Output the (x, y) coordinate of the center of the cell containing the given text.  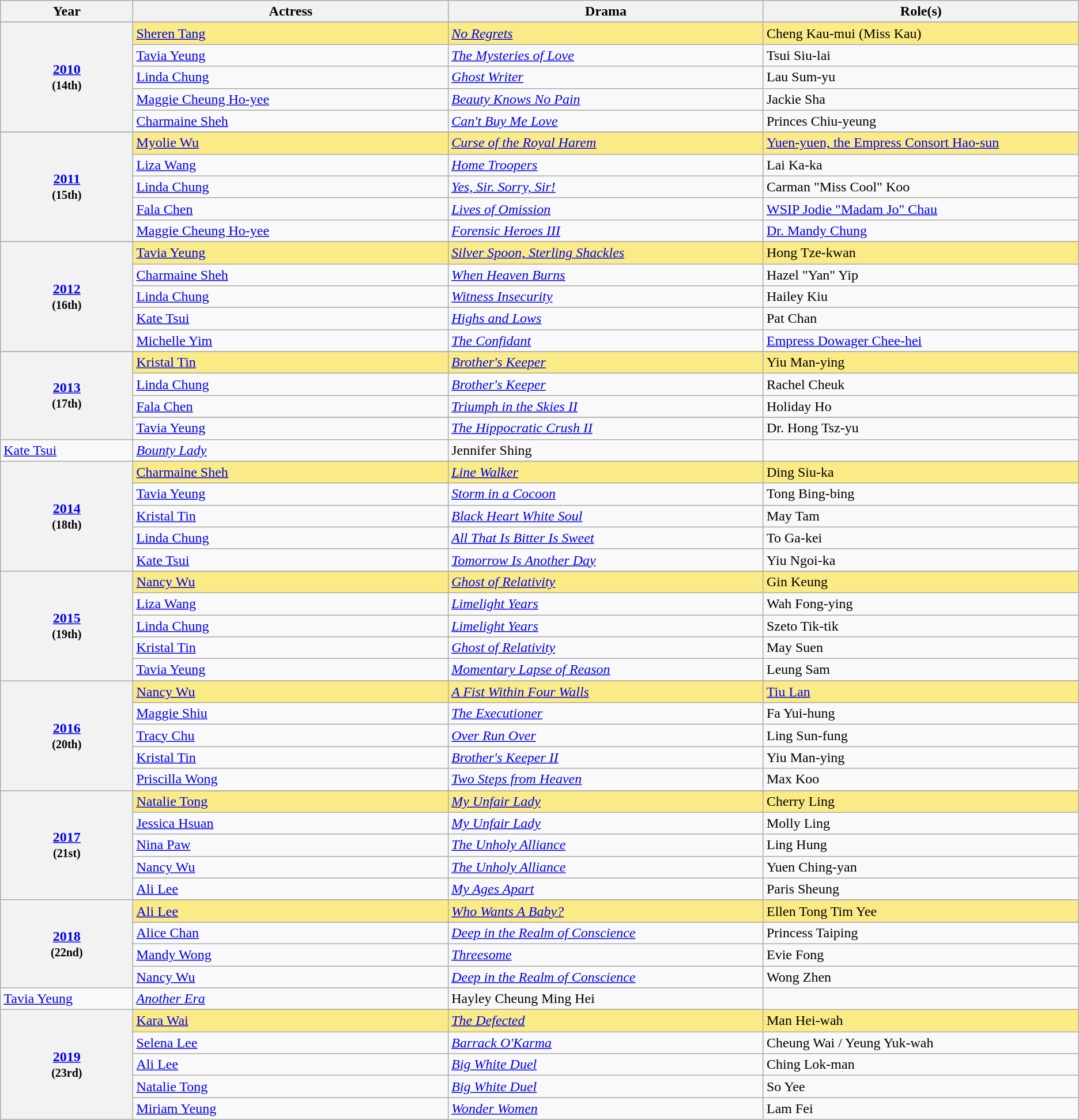
Curse of the Royal Harem (606, 143)
No Regrets (606, 33)
Pat Chan (921, 319)
Ling Sun-fung (921, 736)
Gin Keung (921, 582)
2012(16th) (67, 296)
Yiu Ngoi-ka (921, 560)
Fa Yui-hung (921, 714)
Nina Paw (290, 845)
Miriam Yeung (290, 1108)
The Confidant (606, 341)
Tomorrow Is Another Day (606, 560)
The Defected (606, 1021)
Princess Taiping (921, 933)
Can't Buy Me Love (606, 121)
Cheung Wai / Yeung Yuk-wah (921, 1043)
Alice Chan (290, 933)
Dr. Hong Tsz-yu (921, 428)
Another Era (290, 999)
Tiu Lan (921, 692)
Lam Fei (921, 1108)
Rachel Cheuk (921, 384)
Drama (606, 12)
Barrack O'Karma (606, 1043)
Storm in a Cocoon (606, 494)
Evie Fong (921, 955)
2015(19th) (67, 625)
Hailey Kiu (921, 297)
Selena Lee (290, 1043)
Carman "Miss Cool" Koo (921, 187)
Actress (290, 12)
May Suen (921, 648)
Ellen Tong Tim Yee (921, 911)
Jackie Sha (921, 99)
Max Koo (921, 779)
Lai Ka-ka (921, 165)
Lives of Omission (606, 209)
So Yee (921, 1087)
To Ga-kei (921, 538)
Kara Wai (290, 1021)
Princes Chiu-yeung (921, 121)
Forensic Heroes III (606, 231)
My Ages Apart (606, 889)
Tsui Siu-lai (921, 55)
Wong Zhen (921, 977)
Cheng Kau-mui (Miss Kau) (921, 33)
All That Is Bitter Is Sweet (606, 538)
Hong Tze-kwan (921, 252)
Leung Sam (921, 670)
Priscilla Wong (290, 779)
Ding Siu-ka (921, 472)
Brother's Keeper II (606, 757)
2013(17th) (67, 395)
2019(23rd) (67, 1065)
Home Troopers (606, 165)
2011(15th) (67, 187)
Line Walker (606, 472)
Silver Spoon, Sterling Shackles (606, 252)
Holiday Ho (921, 406)
Role(s) (921, 12)
Man Hei-wah (921, 1021)
Jessica Hsuan (290, 823)
The Hippocratic Crush II (606, 428)
Ghost Writer (606, 77)
Over Run Over (606, 736)
Cherry Ling (921, 801)
Mandy Wong (290, 955)
Myolie Wu (290, 143)
WSIP Jodie "Madam Jo" Chau (921, 209)
2010(14th) (67, 77)
Michelle Yim (290, 341)
Lau Sum-yu (921, 77)
Yuen Ching-yan (921, 867)
The Executioner (606, 714)
Bounty Lady (290, 450)
Sheren Tang (290, 33)
Yes, Sir. Sorry, Sir! (606, 187)
A Fist Within Four Walls (606, 692)
Tong Bing-bing (921, 494)
Hayley Cheung Ming Hei (606, 999)
Empress Dowager Chee-hei (921, 341)
Beauty Knows No Pain (606, 99)
Molly Ling (921, 823)
The Mysteries of Love (606, 55)
Witness Insecurity (606, 297)
2014(18th) (67, 516)
Ling Hung (921, 845)
2017(21st) (67, 845)
Tracy Chu (290, 736)
Highs and Lows (606, 319)
When Heaven Burns (606, 275)
Two Steps from Heaven (606, 779)
Triumph in the Skies II (606, 406)
Black Heart White Soul (606, 516)
Yuen-yuen, the Empress Consort Hao-sun (921, 143)
Szeto Tik-tik (921, 625)
Threesome (606, 955)
Ching Lok-man (921, 1065)
Year (67, 12)
2018(22nd) (67, 944)
Wonder Women (606, 1108)
Dr. Mandy Chung (921, 231)
Hazel "Yan" Yip (921, 275)
Wah Fong-ying (921, 604)
Jennifer Shing (606, 450)
Momentary Lapse of Reason (606, 670)
Paris Sheung (921, 889)
Who Wants A Baby? (606, 911)
2016(20th) (67, 736)
May Tam (921, 516)
Maggie Shiu (290, 714)
